Extract the (x, y) coordinate from the center of the cell holding the provided text.  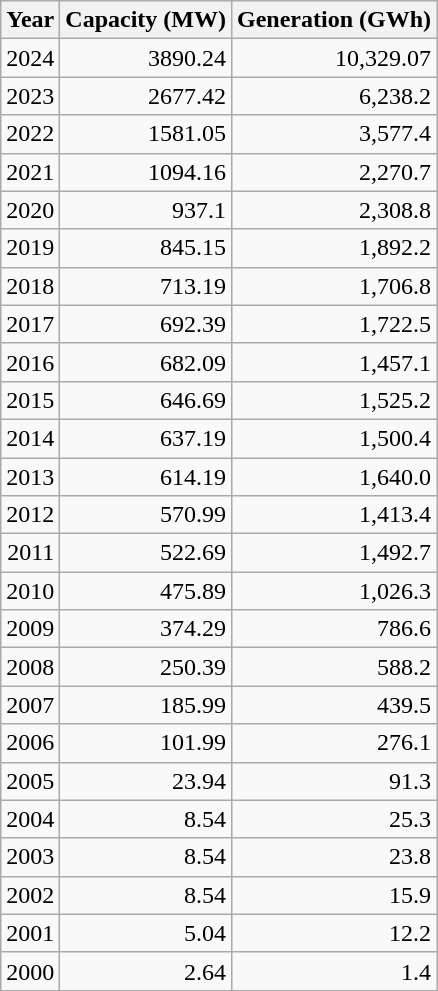
Capacity (MW) (146, 20)
637.19 (146, 438)
2000 (30, 971)
1,722.5 (334, 324)
3890.24 (146, 58)
91.3 (334, 781)
2013 (30, 477)
1581.05 (146, 134)
1.4 (334, 971)
1094.16 (146, 172)
2009 (30, 629)
12.2 (334, 933)
23.8 (334, 857)
614.19 (146, 477)
23.94 (146, 781)
1,500.4 (334, 438)
6,238.2 (334, 96)
1,413.4 (334, 515)
2024 (30, 58)
1,892.2 (334, 248)
15.9 (334, 895)
2,308.8 (334, 210)
250.39 (146, 667)
374.29 (146, 629)
2020 (30, 210)
2023 (30, 96)
2003 (30, 857)
1,492.7 (334, 553)
2,270.7 (334, 172)
Year (30, 20)
713.19 (146, 286)
845.15 (146, 248)
2012 (30, 515)
2008 (30, 667)
937.1 (146, 210)
692.39 (146, 324)
3,577.4 (334, 134)
2002 (30, 895)
2017 (30, 324)
2011 (30, 553)
682.09 (146, 362)
2001 (30, 933)
786.6 (334, 629)
2016 (30, 362)
185.99 (146, 705)
2006 (30, 743)
1,640.0 (334, 477)
1,525.2 (334, 400)
2021 (30, 172)
646.69 (146, 400)
2014 (30, 438)
588.2 (334, 667)
10,329.07 (334, 58)
Generation (GWh) (334, 20)
2005 (30, 781)
2677.42 (146, 96)
439.5 (334, 705)
475.89 (146, 591)
2019 (30, 248)
1,457.1 (334, 362)
276.1 (334, 743)
2010 (30, 591)
2022 (30, 134)
522.69 (146, 553)
570.99 (146, 515)
2015 (30, 400)
2018 (30, 286)
25.3 (334, 819)
2.64 (146, 971)
101.99 (146, 743)
1,026.3 (334, 591)
5.04 (146, 933)
2004 (30, 819)
2007 (30, 705)
1,706.8 (334, 286)
